Capture the cell that displays the provided text and extract its (x, y) central coordinate. 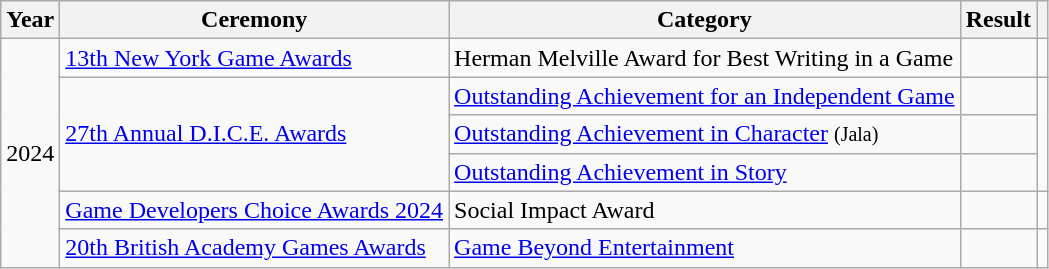
Outstanding Achievement for an Independent Game (705, 96)
Game Beyond Entertainment (705, 248)
Ceremony (254, 20)
Outstanding Achievement in Character (Jala) (705, 134)
27th Annual D.I.C.E. Awards (254, 134)
Category (705, 20)
13th New York Game Awards (254, 58)
Game Developers Choice Awards 2024 (254, 210)
Year (30, 20)
20th British Academy Games Awards (254, 248)
Result (998, 20)
2024 (30, 153)
Outstanding Achievement in Story (705, 172)
Herman Melville Award for Best Writing in a Game (705, 58)
Social Impact Award (705, 210)
